Detect which cell encompasses the target text, then output its (X, Y) center coordinate. 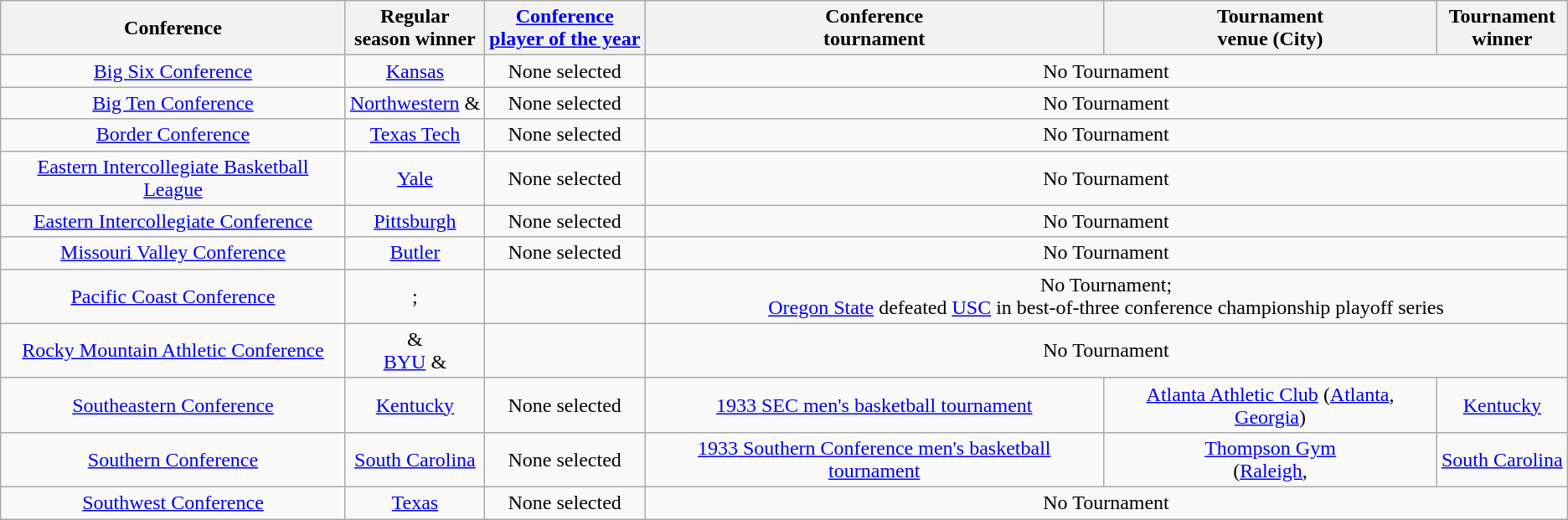
Eastern Intercollegiate Basketball League (173, 178)
Southeastern Conference (173, 405)
Yale (415, 178)
1933 SEC men's basketball tournament (874, 405)
; (415, 296)
Regular season winner (415, 28)
Big Ten Conference (173, 103)
Northwestern & (415, 103)
Conference player of the year (565, 28)
Rocky Mountain Athletic Conference (173, 350)
Tournament winner (1502, 28)
Butler (415, 253)
Missouri Valley Conference (173, 253)
Big Six Conference (173, 71)
Atlanta Athletic Club (Atlanta, Georgia) (1271, 405)
Texas Tech (415, 135)
Border Conference (173, 135)
Pacific Coast Conference (173, 296)
Conference (173, 28)
Southern Conference (173, 459)
Tournament venue (City) (1271, 28)
Thompson Gym(Raleigh, (1271, 459)
Conference tournament (874, 28)
No Tournament;Oregon State defeated USC in best-of-three conference championship playoff series (1106, 296)
Southwest Conference (173, 502)
Kansas (415, 71)
1933 Southern Conference men's basketball tournament (874, 459)
Pittsburgh (415, 221)
Eastern Intercollegiate Conference (173, 221)
& BYU & (415, 350)
Texas (415, 502)
